Determine the [X, Y] coordinate at the center of the cell enclosing the given text.  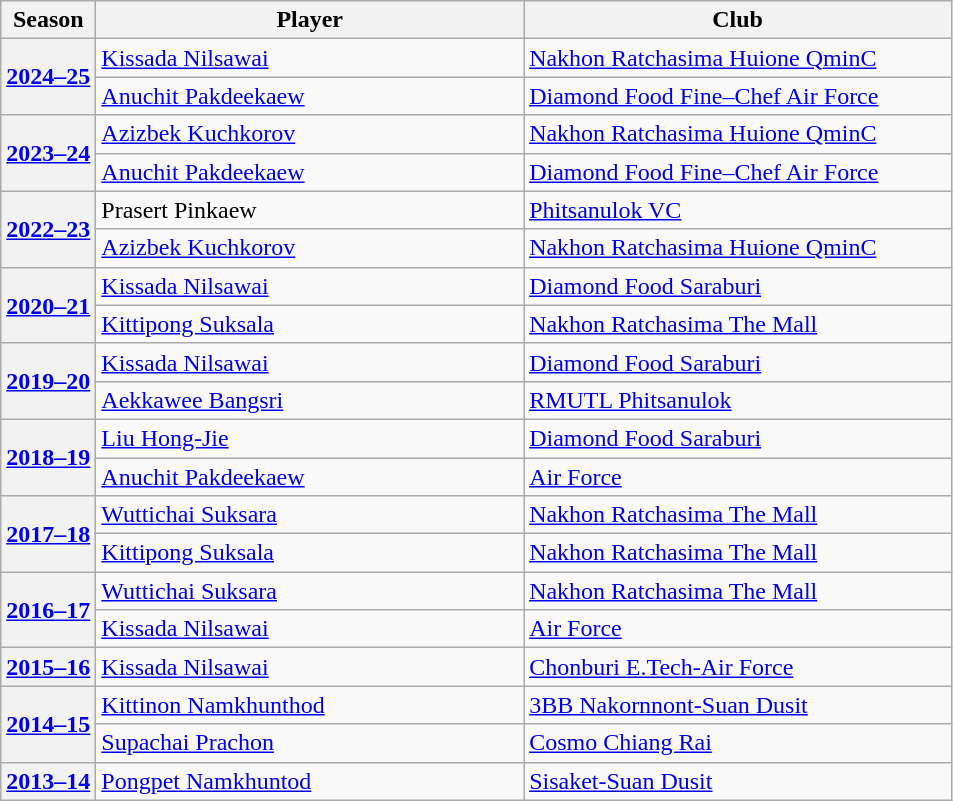
2022–23 [48, 229]
RMUTL Phitsanulok [738, 400]
2014–15 [48, 724]
2017–18 [48, 534]
2023–24 [48, 153]
Season [48, 20]
Aekkawee Bangsri [310, 400]
Club [738, 20]
2020–21 [48, 305]
Prasert Pinkaew [310, 210]
2019–20 [48, 381]
3BB Nakornnont-Suan Dusit [738, 705]
Pongpet Namkhuntod [310, 781]
2024–25 [48, 77]
Phitsanulok VC [738, 210]
2013–14 [48, 781]
Sisaket-Suan Dusit [738, 781]
Player [310, 20]
2016–17 [48, 610]
Chonburi E.Tech-Air Force [738, 667]
2015–16 [48, 667]
Kittinon Namkhunthod [310, 705]
Supachai Prachon [310, 743]
2018–19 [48, 457]
Liu Hong-Jie [310, 438]
Cosmo Chiang Rai [738, 743]
